Identify which cell holds the provided text, then report its [x, y] central coordinate. 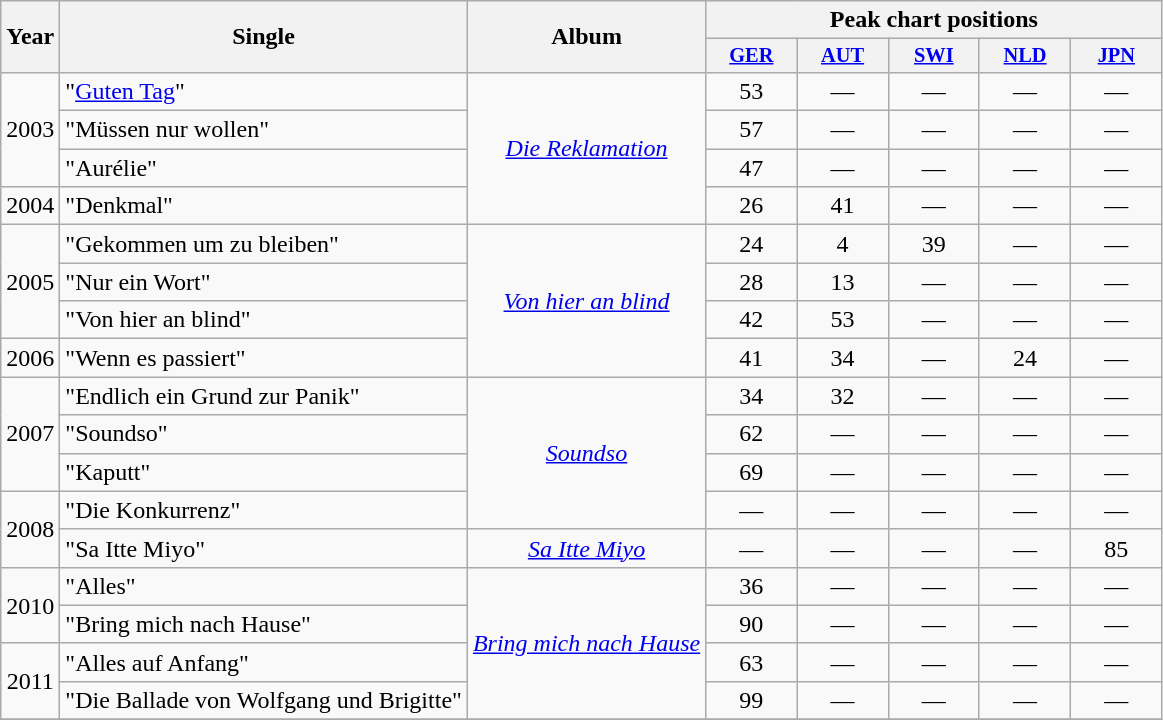
"Endlich ein Grund zur Panik" [264, 396]
26 [752, 206]
NLD [1024, 56]
SWI [934, 56]
"Alles" [264, 586]
2005 [30, 282]
90 [752, 624]
13 [842, 282]
"Denkmal" [264, 206]
36 [752, 586]
2011 [30, 681]
Sa Itte Miyo [586, 548]
2010 [30, 605]
2006 [30, 358]
"Von hier an blind" [264, 320]
AUT [842, 56]
4 [842, 244]
2003 [30, 129]
JPN [1116, 56]
"Wenn es passiert" [264, 358]
28 [752, 282]
Von hier an blind [586, 301]
Album [586, 37]
Single [264, 37]
69 [752, 472]
"Gekommen um zu bleiben" [264, 244]
2004 [30, 206]
32 [842, 396]
"Die Ballade von Wolfgang und Brigitte" [264, 700]
57 [752, 130]
GER [752, 56]
"Guten Tag" [264, 91]
42 [752, 320]
47 [752, 168]
Die Reklamation [586, 148]
"Alles auf Anfang" [264, 662]
"Bring mich nach Hause" [264, 624]
"Sa Itte Miyo" [264, 548]
99 [752, 700]
2008 [30, 529]
Bring mich nach Hause [586, 643]
"Nur ein Wort" [264, 282]
85 [1116, 548]
Soundso [586, 453]
"Aurélie" [264, 168]
Peak chart positions [934, 20]
"Kaputt" [264, 472]
"Soundso" [264, 434]
"Müssen nur wollen" [264, 130]
Year [30, 37]
39 [934, 244]
62 [752, 434]
63 [752, 662]
"Die Konkurrenz" [264, 510]
2007 [30, 434]
